Detect which cell encompasses the target text, then output its (X, Y) center coordinate. 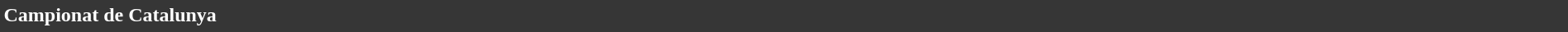
Campionat de Catalunya (784, 15)
